Provide the (x, y) coordinate of the cell's center where the given text is located.  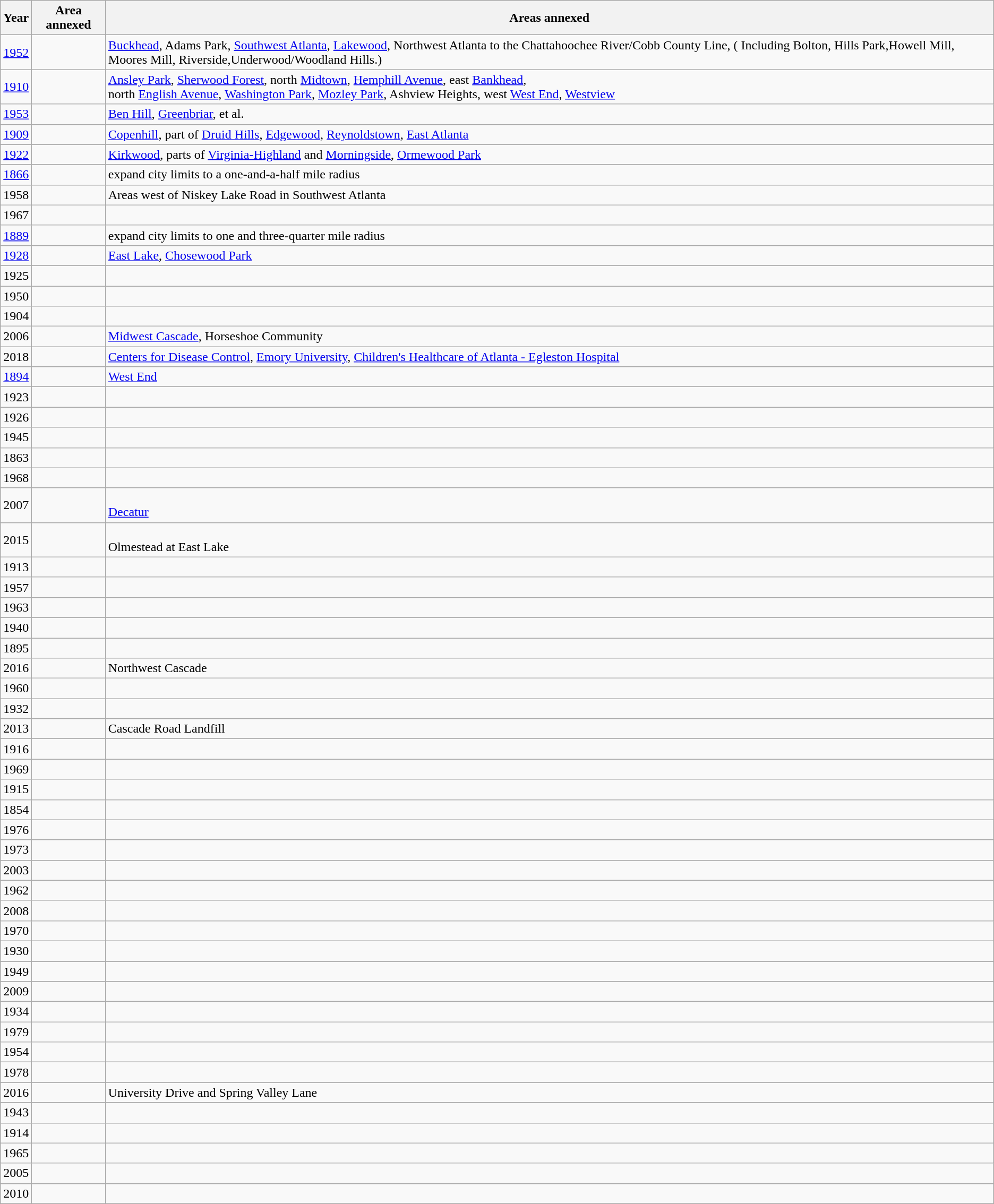
1954 (16, 1052)
2003 (16, 870)
1962 (16, 890)
1969 (16, 769)
1978 (16, 1072)
Ben Hill, Greenbriar, et al. (549, 114)
2006 (16, 337)
University Drive and Spring Valley Lane (549, 1093)
Centers for Disease Control, Emory University, Children's Healthcare of Atlanta - Egleston Hospital (549, 357)
Areas west of Niskey Lake Road in Southwest Atlanta (549, 195)
1949 (16, 971)
1930 (16, 951)
1923 (16, 397)
2007 (16, 505)
Areas annexed (549, 18)
Kirkwood, parts of Virginia-Highland and Morningside, Ormewood Park (549, 154)
2009 (16, 992)
1970 (16, 931)
1914 (16, 1133)
Copenhill, part of Druid Hills, Edgewood, Reynoldstown, East Atlanta (549, 134)
1925 (16, 276)
1932 (16, 709)
1934 (16, 1012)
expand city limits to a one-and-a-half mile radius (549, 175)
1909 (16, 134)
1866 (16, 175)
1979 (16, 1032)
1904 (16, 316)
1953 (16, 114)
Northwest Cascade (549, 668)
1968 (16, 478)
Area annexed (68, 18)
1950 (16, 296)
1926 (16, 417)
1960 (16, 689)
1976 (16, 830)
1958 (16, 195)
1973 (16, 850)
Cascade Road Landfill (549, 729)
Olmestead at East Lake (549, 539)
1957 (16, 587)
1922 (16, 154)
1928 (16, 255)
2013 (16, 729)
1940 (16, 627)
2010 (16, 1193)
1854 (16, 810)
2015 (16, 539)
West End (549, 377)
1913 (16, 567)
1967 (16, 215)
1943 (16, 1113)
2005 (16, 1173)
1965 (16, 1153)
1915 (16, 789)
1863 (16, 458)
1889 (16, 235)
1916 (16, 749)
1895 (16, 648)
Year (16, 18)
1963 (16, 607)
1945 (16, 437)
expand city limits to one and three-quarter mile radius (549, 235)
2008 (16, 910)
East Lake, Chosewood Park (549, 255)
Decatur (549, 505)
1894 (16, 377)
2018 (16, 357)
Midwest Cascade, Horseshoe Community (549, 337)
1952 (16, 52)
1910 (16, 87)
